Provide the (x, y) coordinate of the cell's center where the given text is located.  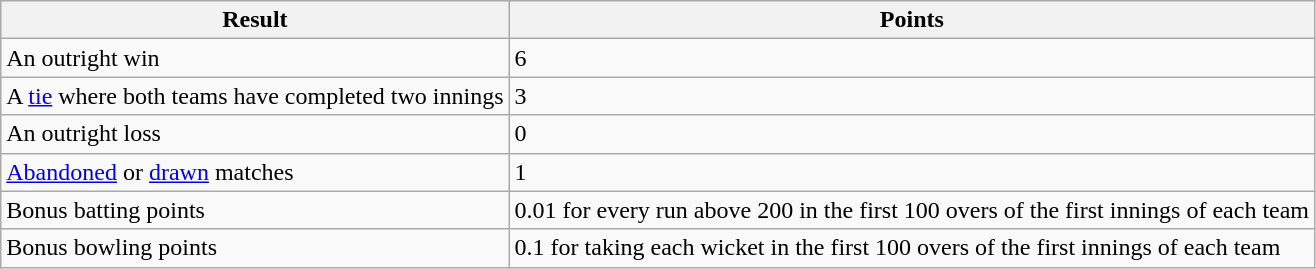
Bonus bowling points (255, 248)
3 (912, 96)
An outright win (255, 58)
0.1 for taking each wicket in the first 100 overs of the first innings of each team (912, 248)
0.01 for every run above 200 in the first 100 overs of the first innings of each team (912, 210)
A tie where both teams have completed two innings (255, 96)
Bonus batting points (255, 210)
Points (912, 20)
0 (912, 134)
Result (255, 20)
6 (912, 58)
An outright loss (255, 134)
Abandoned or drawn matches (255, 172)
1 (912, 172)
